Return the (X, Y) coordinate for the center point of the cell that contains the specified text.  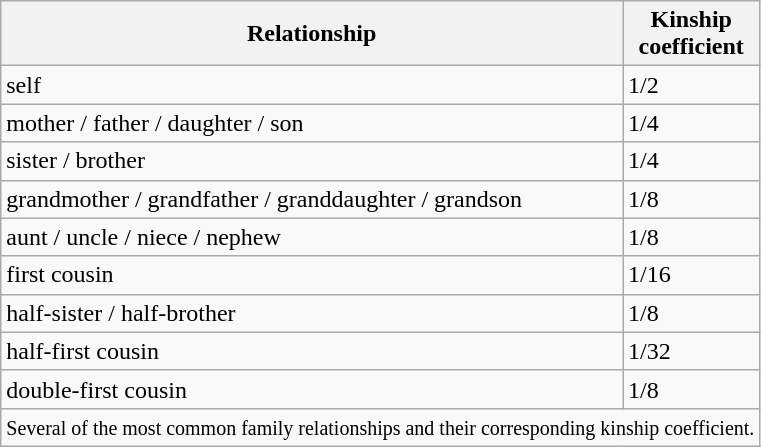
Kinshipcoefficient (692, 34)
1/2 (692, 85)
1/32 (692, 351)
first cousin (312, 275)
half-first cousin (312, 351)
aunt / uncle / niece / nephew (312, 237)
self (312, 85)
Several of the most common family relationships and their corresponding kinship coefficient. (380, 427)
mother / father / daughter / son (312, 123)
1/16 (692, 275)
double-first cousin (312, 389)
Relationship (312, 34)
half-sister / half-brother (312, 313)
sister / brother (312, 161)
grandmother / grandfather / granddaughter / grandson (312, 199)
